Scan for the cell matching the given text and deliver its (X, Y) coordinate at center. 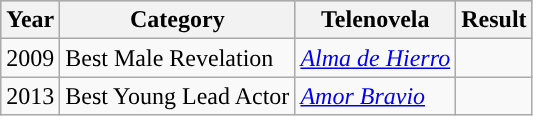
Best Male Revelation (178, 58)
2009 (30, 58)
Best Young Lead Actor (178, 96)
2013 (30, 96)
Alma de Hierro (376, 58)
Year (30, 20)
Category (178, 20)
Telenovela (376, 20)
Amor Bravio (376, 96)
Result (494, 20)
